Find where the given text appears and provide that cell's center as (x, y) coordinate. 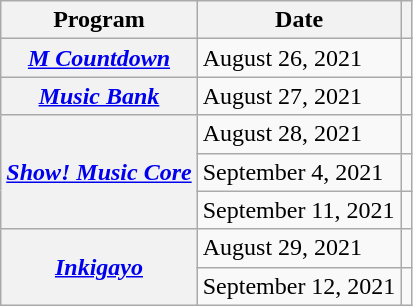
September 12, 2021 (299, 286)
Date (299, 20)
Inkigayo (99, 267)
Music Bank (99, 96)
Program (99, 20)
August 29, 2021 (299, 248)
August 26, 2021 (299, 58)
September 11, 2021 (299, 210)
September 4, 2021 (299, 172)
August 27, 2021 (299, 96)
Show! Music Core (99, 172)
M Countdown (99, 58)
August 28, 2021 (299, 134)
